From the cell containing the given text, extract its center point as [X, Y] coordinate. 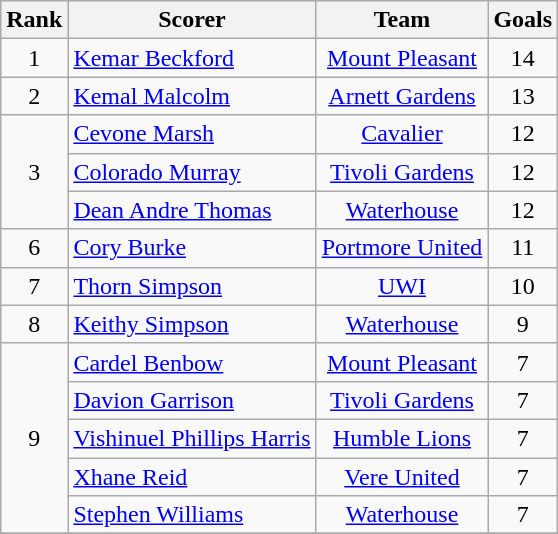
Team [402, 20]
11 [523, 248]
Thorn Simpson [192, 286]
Cevone Marsh [192, 134]
Cavalier [402, 134]
Xhane Reid [192, 477]
Colorado Murray [192, 172]
Arnett Gardens [402, 96]
Dean Andre Thomas [192, 210]
UWI [402, 286]
Vishinuel Phillips Harris [192, 438]
Portmore United [402, 248]
Stephen Williams [192, 515]
Rank [34, 20]
Scorer [192, 20]
Kemal Malcolm [192, 96]
Humble Lions [402, 438]
Kemar Beckford [192, 58]
Cory Burke [192, 248]
8 [34, 324]
Cardel Benbow [192, 362]
Davion Garrison [192, 400]
Vere United [402, 477]
6 [34, 248]
Goals [523, 20]
13 [523, 96]
Keithy Simpson [192, 324]
1 [34, 58]
14 [523, 58]
3 [34, 172]
2 [34, 96]
10 [523, 286]
